Scan for the cell matching the given text and deliver its [x, y] coordinate at center. 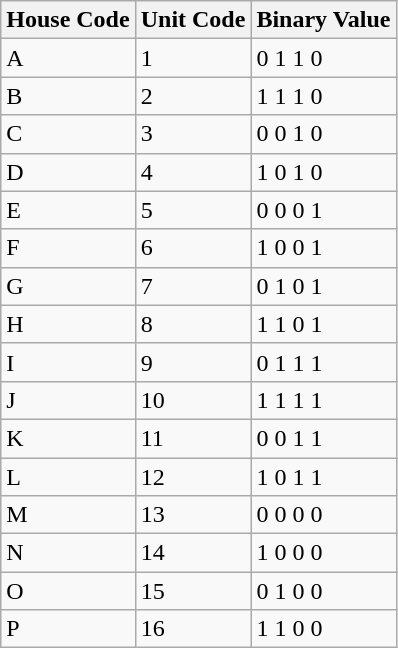
0 1 1 0 [324, 58]
1 1 0 1 [324, 324]
2 [193, 96]
H [68, 324]
5 [193, 210]
1 0 1 1 [324, 477]
0 1 0 1 [324, 286]
7 [193, 286]
3 [193, 134]
1 0 0 1 [324, 248]
1 1 1 0 [324, 96]
0 0 0 1 [324, 210]
13 [193, 515]
0 0 1 1 [324, 438]
N [68, 553]
Binary Value [324, 20]
8 [193, 324]
12 [193, 477]
6 [193, 248]
D [68, 172]
9 [193, 362]
O [68, 591]
K [68, 438]
1 [193, 58]
B [68, 96]
C [68, 134]
4 [193, 172]
1 1 0 0 [324, 629]
E [68, 210]
A [68, 58]
15 [193, 591]
0 1 0 0 [324, 591]
M [68, 515]
1 1 1 1 [324, 400]
House Code [68, 20]
P [68, 629]
0 0 0 0 [324, 515]
L [68, 477]
J [68, 400]
1 0 0 0 [324, 553]
0 0 1 0 [324, 134]
10 [193, 400]
1 0 1 0 [324, 172]
F [68, 248]
I [68, 362]
G [68, 286]
11 [193, 438]
Unit Code [193, 20]
14 [193, 553]
16 [193, 629]
0 1 1 1 [324, 362]
